Output the (X, Y) coordinate of the center of the cell containing the given text.  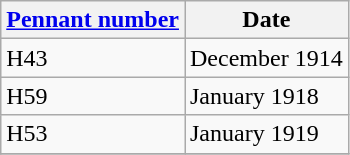
January 1918 (266, 96)
H43 (93, 58)
Pennant number (93, 20)
Date (266, 20)
December 1914 (266, 58)
H59 (93, 96)
January 1919 (266, 134)
H53 (93, 134)
